Find where the given text appears and provide that cell's center as [x, y] coordinate. 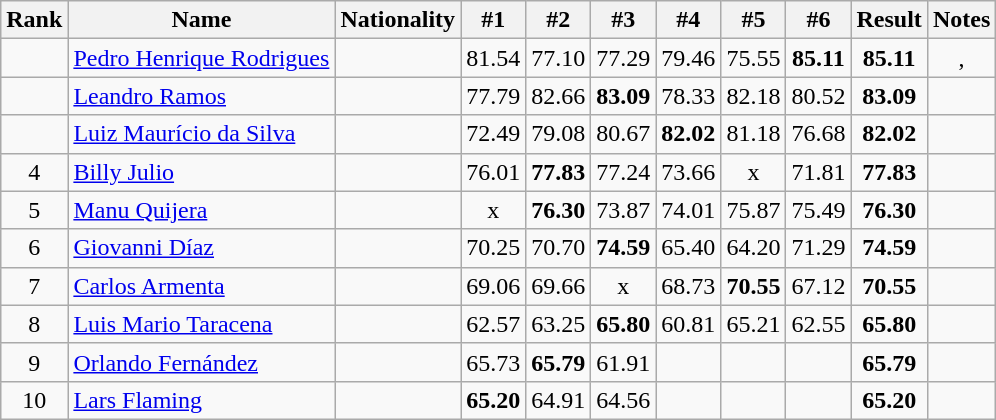
70.70 [558, 248]
70.25 [494, 248]
71.81 [818, 172]
68.73 [688, 286]
82.18 [754, 96]
Pedro Henrique Rodrigues [202, 58]
63.25 [558, 324]
Carlos Armenta [202, 286]
#3 [624, 20]
4 [34, 172]
77.10 [558, 58]
#1 [494, 20]
Leandro Ramos [202, 96]
64.56 [624, 400]
73.87 [624, 210]
64.20 [754, 248]
77.29 [624, 58]
75.49 [818, 210]
62.57 [494, 324]
Lars Flaming [202, 400]
Luiz Maurício da Silva [202, 134]
65.21 [754, 324]
73.66 [688, 172]
64.91 [558, 400]
Notes [961, 20]
80.67 [624, 134]
78.33 [688, 96]
65.40 [688, 248]
61.91 [624, 362]
7 [34, 286]
77.24 [624, 172]
#5 [754, 20]
8 [34, 324]
69.66 [558, 286]
74.01 [688, 210]
75.55 [754, 58]
71.29 [818, 248]
#4 [688, 20]
76.68 [818, 134]
Billy Julio [202, 172]
Result [889, 20]
Rank [34, 20]
Manu Quijera [202, 210]
80.52 [818, 96]
79.08 [558, 134]
62.55 [818, 324]
Name [202, 20]
Orlando Fernández [202, 362]
77.79 [494, 96]
10 [34, 400]
5 [34, 210]
Nationality [398, 20]
82.66 [558, 96]
9 [34, 362]
65.73 [494, 362]
#2 [558, 20]
Giovanni Díaz [202, 248]
72.49 [494, 134]
#6 [818, 20]
6 [34, 248]
, [961, 58]
60.81 [688, 324]
79.46 [688, 58]
76.01 [494, 172]
81.18 [754, 134]
81.54 [494, 58]
67.12 [818, 286]
Luis Mario Taracena [202, 324]
69.06 [494, 286]
75.87 [754, 210]
